Extract the (X, Y) coordinate from the center of the cell holding the provided text.  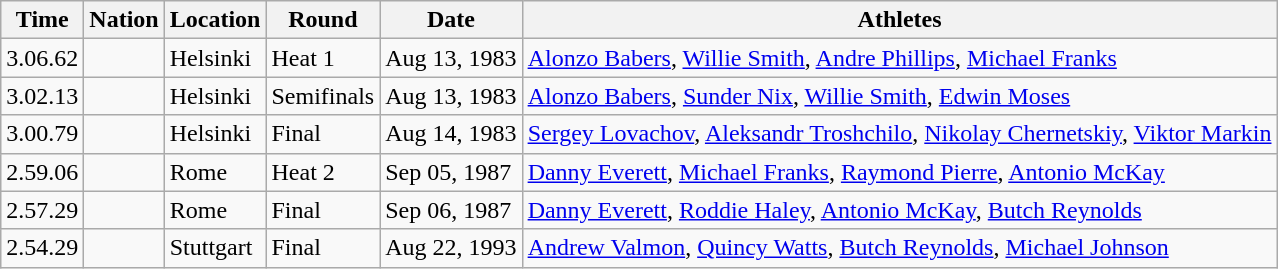
Aug 14, 1983 (451, 134)
Andrew Valmon, Quincy Watts, Butch Reynolds, Michael Johnson (900, 248)
2.59.06 (42, 172)
3.00.79 (42, 134)
Location (215, 20)
Heat 2 (323, 172)
2.57.29 (42, 210)
Aug 22, 1993 (451, 248)
Nation (124, 20)
3.06.62 (42, 58)
Sep 06, 1987 (451, 210)
Sep 05, 1987 (451, 172)
Danny Everett, Roddie Haley, Antonio McKay, Butch Reynolds (900, 210)
Date (451, 20)
Athletes (900, 20)
Round (323, 20)
Heat 1 (323, 58)
Danny Everett, Michael Franks, Raymond Pierre, Antonio McKay (900, 172)
Alonzo Babers, Willie Smith, Andre Phillips, Michael Franks (900, 58)
Alonzo Babers, Sunder Nix, Willie Smith, Edwin Moses (900, 96)
Stuttgart (215, 248)
Time (42, 20)
Semifinals (323, 96)
3.02.13 (42, 96)
Sergey Lovachov, Aleksandr Troshchilo, Nikolay Chernetskiy, Viktor Markin (900, 134)
2.54.29 (42, 248)
